Pinpoint the cell where the given text exists, returning its [X, Y] midpoint coordinate. 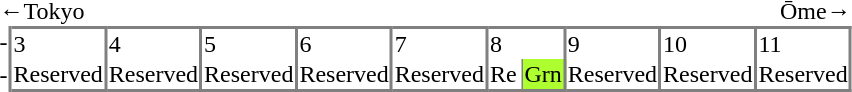
6 [346, 42]
10 [710, 42]
7 [440, 42]
Grn [544, 76]
11 [804, 42]
8 [527, 42]
3 [60, 42]
4 [154, 42]
Re [505, 76]
9 [614, 42]
5 [250, 42]
